Determine the [X, Y] coordinate at the center of the cell enclosing the given text.  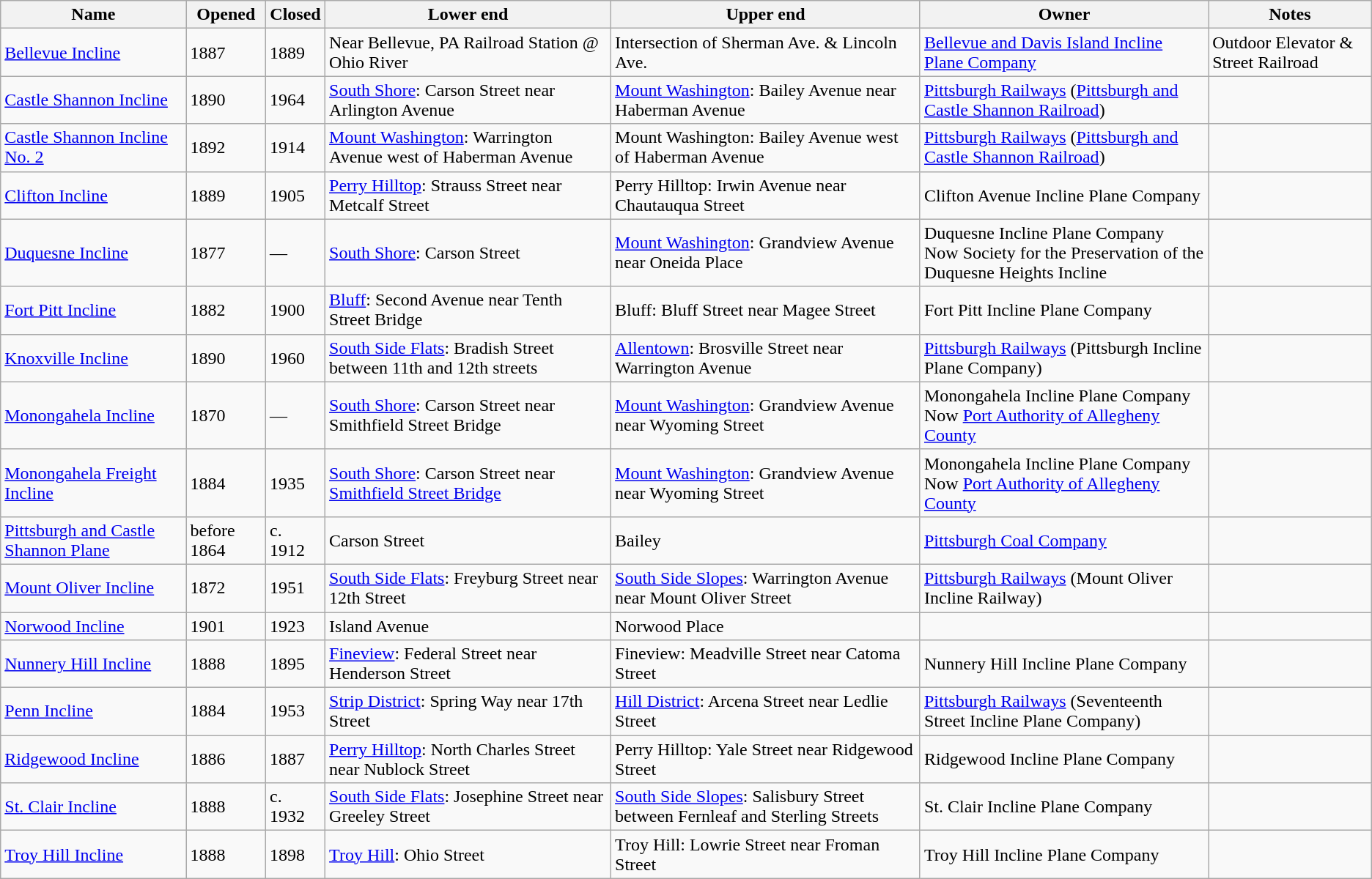
1898 [296, 854]
Fineview: Meadville Street near Catoma Street [766, 664]
Owner [1064, 15]
Monongahela Incline [94, 415]
Pittsburgh Railways (Seventeenth Street Incline Plane Company) [1064, 712]
1953 [296, 712]
Ridgewood Incline [94, 759]
South Shore: Carson Street near Arlington Avenue [468, 100]
Perry Hilltop: Irwin Avenue near Chautauqua Street [766, 195]
South Shore: Carson Street [468, 253]
Knoxville Incline [94, 357]
Allentown: Brosville Street near Warrington Avenue [766, 357]
Intersection of Sherman Ave. & Lincoln Ave. [766, 53]
Strip District: Spring Way near 17th Street [468, 712]
Bellevue Incline [94, 53]
1872 [226, 587]
Pittsburgh Railways (Mount Oliver Incline Railway) [1064, 587]
Troy Hill Incline Plane Company [1064, 854]
c. 1932 [296, 807]
1960 [296, 357]
c. 1912 [296, 541]
1901 [226, 626]
Closed [296, 15]
Lower end [468, 15]
Troy Hill: Ohio Street [468, 854]
Perry Hilltop: North Charles Street near Nublock Street [468, 759]
1923 [296, 626]
Fort Pitt Incline Plane Company [1064, 311]
Clifton Avenue Incline Plane Company [1064, 195]
Fineview: Federal Street near Henderson Street [468, 664]
Duquesne Incline Plane CompanyNow Society for the Preservation of the Duquesne Heights Incline [1064, 253]
Bellevue and Davis Island Incline Plane Company [1064, 53]
Castle Shannon Incline No. 2 [94, 148]
1895 [296, 664]
Ridgewood Incline Plane Company [1064, 759]
Mount Washington: Warrington Avenue west of Haberman Avenue [468, 148]
Bailey [766, 541]
South Side Flats: Freyburg Street near 12th Street [468, 587]
Norwood Place [766, 626]
1882 [226, 311]
Pittsburgh Railways (Pittsburgh Incline Plane Company) [1064, 357]
South Side Slopes: Salisbury Street between Fernleaf and Sterling Streets [766, 807]
Pittsburgh Coal Company [1064, 541]
1964 [296, 100]
Bluff: Second Avenue near Tenth Street Bridge [468, 311]
before 1864 [226, 541]
Perry Hilltop: Strauss Street near Metcalf Street [468, 195]
1870 [226, 415]
Mount Washington: Bailey Avenue near Haberman Avenue [766, 100]
Nunnery Hill Incline Plane Company [1064, 664]
Nunnery Hill Incline [94, 664]
St. Clair Incline [94, 807]
1877 [226, 253]
Near Bellevue, PA Railroad Station @ Ohio River [468, 53]
Bluff: Bluff Street near Magee Street [766, 311]
Troy Hill Incline [94, 854]
1900 [296, 311]
1914 [296, 148]
1951 [296, 587]
Mount Oliver Incline [94, 587]
Troy Hill: Lowrie Street near Froman Street [766, 854]
Pittsburgh and Castle Shannon Plane [94, 541]
1886 [226, 759]
1905 [296, 195]
Upper end [766, 15]
Notes [1290, 15]
Penn Incline [94, 712]
Perry Hilltop: Yale Street near Ridgewood Street [766, 759]
1935 [296, 483]
Opened [226, 15]
Fort Pitt Incline [94, 311]
Name [94, 15]
Island Avenue [468, 626]
South Side Flats: Josephine Street near Greeley Street [468, 807]
South Side Flats: Bradish Street between 11th and 12th streets [468, 357]
St. Clair Incline Plane Company [1064, 807]
Monongahela Freight Incline [94, 483]
Hill District: Arcena Street near Ledlie Street [766, 712]
South Side Slopes: Warrington Avenue near Mount Oliver Street [766, 587]
Mount Washington: Bailey Avenue west of Haberman Avenue [766, 148]
Duquesne Incline [94, 253]
Castle Shannon Incline [94, 100]
1892 [226, 148]
Clifton Incline [94, 195]
Outdoor Elevator & Street Railroad [1290, 53]
Norwood Incline [94, 626]
Mount Washington: Grandview Avenue near Oneida Place [766, 253]
Carson Street [468, 541]
